Capture the cell that displays the provided text and extract its (X, Y) central coordinate. 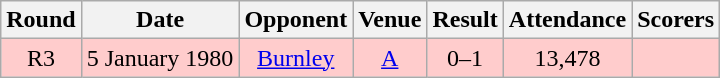
Result (465, 20)
R3 (41, 58)
Opponent (296, 20)
Attendance (567, 20)
5 January 1980 (160, 58)
Burnley (296, 58)
Scorers (676, 20)
A (390, 58)
Venue (390, 20)
Date (160, 20)
0–1 (465, 58)
Round (41, 20)
13,478 (567, 58)
